Output the (X, Y) coordinate of the center of the cell containing the given text.  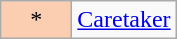
* (36, 20)
Caretaker (124, 20)
